Pinpoint the cell where the given text exists, returning its (X, Y) midpoint coordinate. 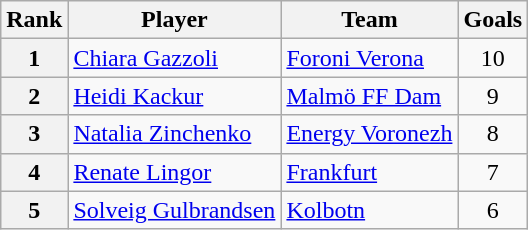
Team (370, 20)
8 (493, 134)
Energy Voronezh (370, 134)
2 (34, 96)
Goals (493, 20)
4 (34, 172)
Player (174, 20)
Frankfurt (370, 172)
Foroni Verona (370, 58)
Solveig Gulbrandsen (174, 210)
Malmö FF Dam (370, 96)
Kolbotn (370, 210)
Natalia Zinchenko (174, 134)
3 (34, 134)
Renate Lingor (174, 172)
5 (34, 210)
10 (493, 58)
7 (493, 172)
9 (493, 96)
1 (34, 58)
Heidi Kackur (174, 96)
Rank (34, 20)
Chiara Gazzoli (174, 58)
6 (493, 210)
